Provide the (X, Y) coordinate of the cell's center where the given text is located.  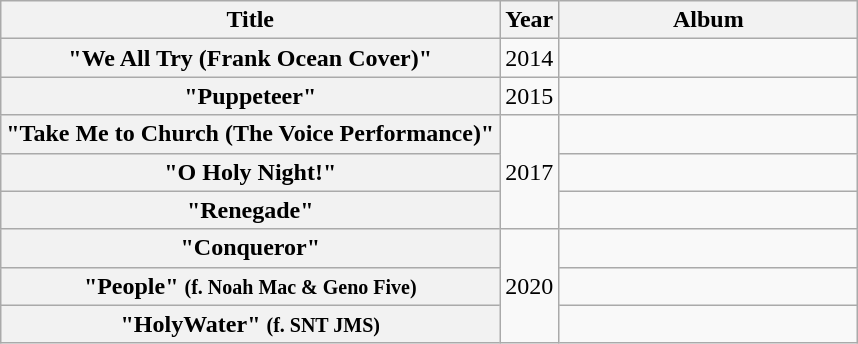
2017 (530, 172)
"We All Try (Frank Ocean Cover)" (250, 58)
"People" (f. Noah Mac & Geno Five) (250, 286)
Year (530, 20)
2020 (530, 286)
"Take Me to Church (The Voice Performance)" (250, 134)
Title (250, 20)
"Renegade" (250, 210)
"O Holy Night!" (250, 172)
2015 (530, 96)
2014 (530, 58)
Album (708, 20)
"Puppeteer" (250, 96)
"HolyWater" (f. SNT JMS) (250, 324)
"Conqueror" (250, 248)
